Provide the (X, Y) coordinate of the cell's center where the given text is located.  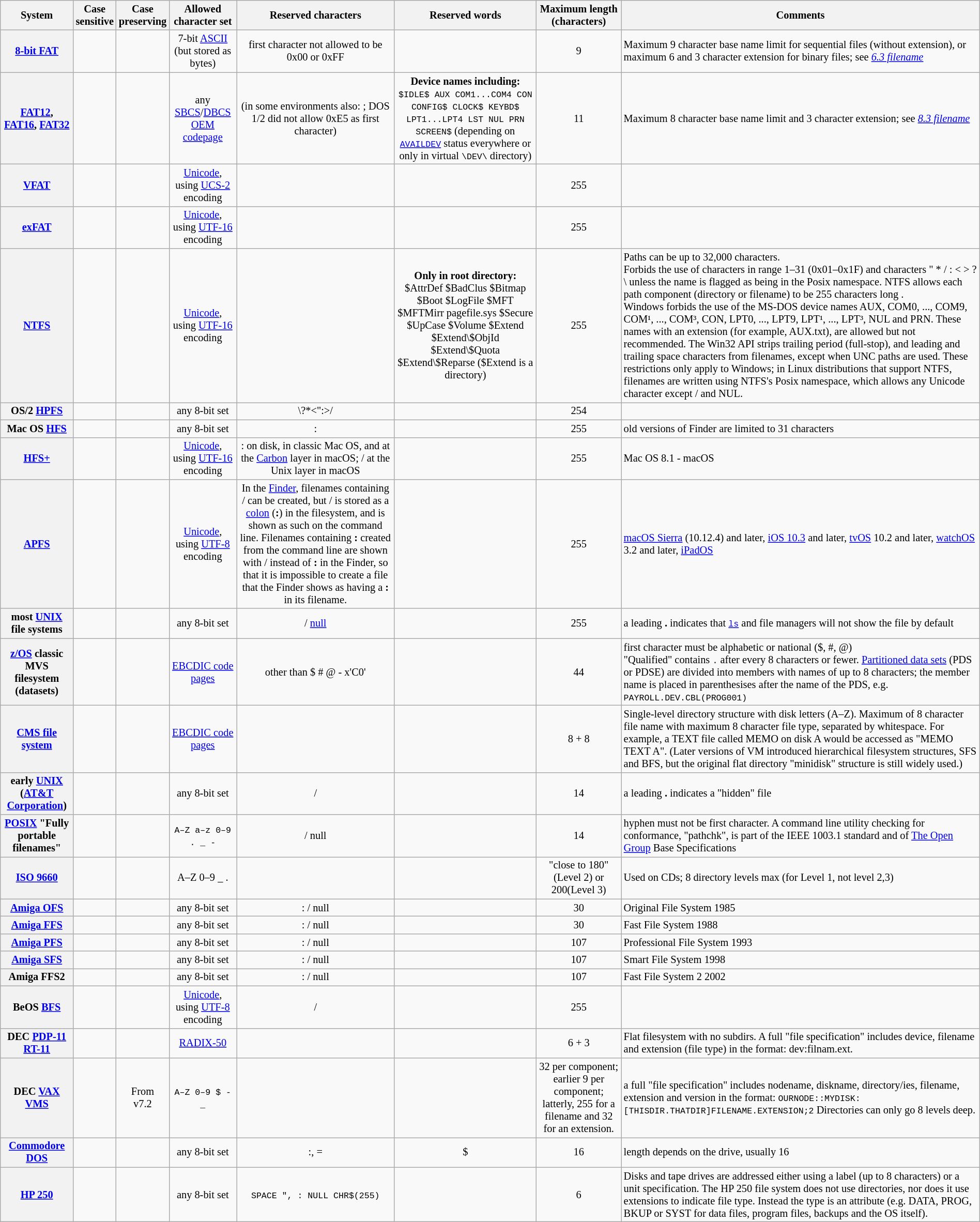
APFS (37, 544)
early UNIX (AT&T Corporation) (37, 793)
11 (579, 118)
A–Z 0–9 _ . (203, 878)
POSIX "Fully portable filenames" (37, 836)
Amiga FFS2 (37, 977)
8 + 8 (579, 739)
VFAT (37, 185)
Comments (800, 15)
Amiga FFS (37, 925)
macOS Sierra (10.12.4) and later, iOS 10.3 and later, tvOS 10.2 and later, watchOS 3.2 and later, iPadOS (800, 544)
Mac OS HFS (37, 429)
"close to 180"(Level 2) or 200(Level 3) (579, 878)
Amiga SFS (37, 960)
a leading . indicates that ls and file managers will not show the file by default (800, 623)
NTFS (37, 326)
Used on CDs; 8 directory levels max (for Level 1, not level 2,3) (800, 878)
Casepreserving (143, 15)
254 (579, 411)
\?*<":>/ (315, 411)
Flat filesystem with no subdirs. A full "file specification" includes device, filename and extension (file type) in the format: dev:filnam.ext. (800, 1043)
16 (579, 1152)
Original File System 1985 (800, 908)
$ (465, 1152)
length depends on the drive, usually 16 (800, 1152)
FAT12, FAT16, FAT32 (37, 118)
BeOS BFS (37, 1007)
first character not allowed to be 0x00 or 0xFF (315, 51)
A–Z 0–9 $ - _ (203, 1097)
HFS+ (37, 459)
6 + 3 (579, 1043)
: on disk, in classic Mac OS, and at the Carbon layer in macOS; / at the Unix layer in macOS (315, 459)
9 (579, 51)
exFAT (37, 227)
Casesensitive (95, 15)
Mac OS 8.1 - macOS (800, 459)
(in some environments also: ; DOS 1/2 did not allow 0xE5 as first character) (315, 118)
32 per component; earlier 9 per component; latterly, 255 for a filename and 32 for an extension. (579, 1097)
8-bit FAT (37, 51)
44 (579, 672)
7-bit ASCII (but stored as bytes) (203, 51)
Fast File System 2 2002 (800, 977)
Professional File System 1993 (800, 942)
Commodore DOS (37, 1152)
6 (579, 1195)
System (37, 15)
Unicode, using UCS-2 encoding (203, 185)
DEC VAX VMS (37, 1097)
Allowed character set (203, 15)
Maximum 8 character base name limit and 3 character extension; see 8.3 filename (800, 118)
:, = (315, 1152)
Amiga PFS (37, 942)
DEC PDP-11 RT-11 (37, 1043)
CMS file system (37, 739)
RADIX-50 (203, 1043)
z/OS classic MVS filesystem (datasets) (37, 672)
old versions of Finder are limited to 31 characters (800, 429)
: (315, 429)
Smart File System 1998 (800, 960)
SPACE ", : NULL CHR$(255) (315, 1195)
a leading . indicates a "hidden" file (800, 793)
A–Z a–z 0–9 . _ - (203, 836)
Reserved characters (315, 15)
other than $ # @ - x'C0' (315, 672)
Fast File System 1988 (800, 925)
any SBCS/DBCS OEM codepage (203, 118)
Maximum length (characters) (579, 15)
HP 250 (37, 1195)
Amiga OFS (37, 908)
Fromv7.2 (143, 1097)
OS/2 HPFS (37, 411)
ISO 9660 (37, 878)
Reserved words (465, 15)
most UNIX file systems (37, 623)
